Pinpoint the cell where the given text exists, returning its [x, y] midpoint coordinate. 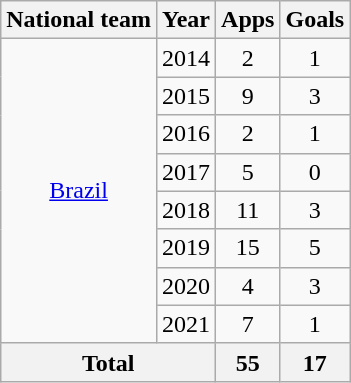
Total [108, 362]
55 [248, 362]
15 [248, 248]
2021 [186, 324]
Year [186, 20]
Apps [248, 20]
2015 [186, 96]
9 [248, 96]
2016 [186, 134]
Brazil [79, 191]
National team [79, 20]
7 [248, 324]
Goals [315, 20]
4 [248, 286]
2020 [186, 286]
0 [315, 172]
2018 [186, 210]
2014 [186, 58]
2017 [186, 172]
2019 [186, 248]
17 [315, 362]
11 [248, 210]
